Return the (x, y) coordinate for the center point of the cell that contains the specified text.  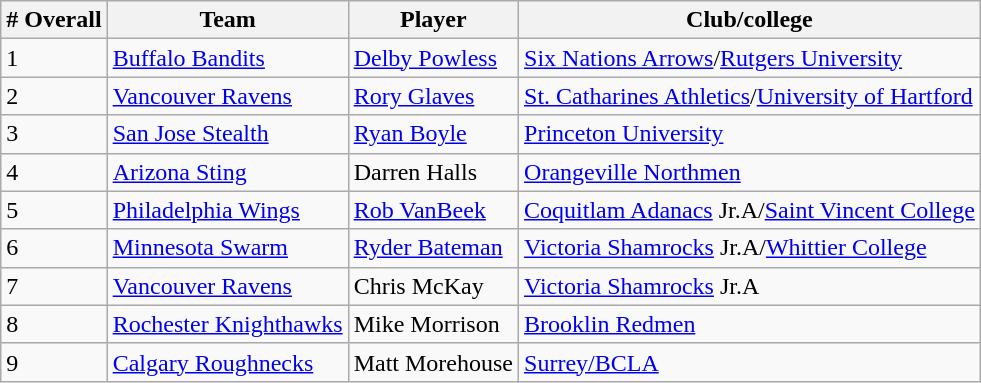
St. Catharines Athletics/University of Hartford (750, 96)
4 (54, 172)
Princeton University (750, 134)
San Jose Stealth (228, 134)
Chris McKay (433, 286)
Calgary Roughnecks (228, 362)
Rochester Knighthawks (228, 324)
1 (54, 58)
Victoria Shamrocks Jr.A/Whittier College (750, 248)
Victoria Shamrocks Jr.A (750, 286)
Minnesota Swarm (228, 248)
Delby Powless (433, 58)
Rob VanBeek (433, 210)
6 (54, 248)
2 (54, 96)
Rory Glaves (433, 96)
Mike Morrison (433, 324)
Ryder Bateman (433, 248)
Six Nations Arrows/Rutgers University (750, 58)
Player (433, 20)
Club/college (750, 20)
Team (228, 20)
8 (54, 324)
Surrey/BCLA (750, 362)
Buffalo Bandits (228, 58)
3 (54, 134)
7 (54, 286)
5 (54, 210)
Orangeville Northmen (750, 172)
Ryan Boyle (433, 134)
Philadelphia Wings (228, 210)
# Overall (54, 20)
Brooklin Redmen (750, 324)
9 (54, 362)
Arizona Sting (228, 172)
Matt Morehouse (433, 362)
Coquitlam Adanacs Jr.A/Saint Vincent College (750, 210)
Darren Halls (433, 172)
